For the text-containing cell, return its midpoint in (x, y) coordinate format. 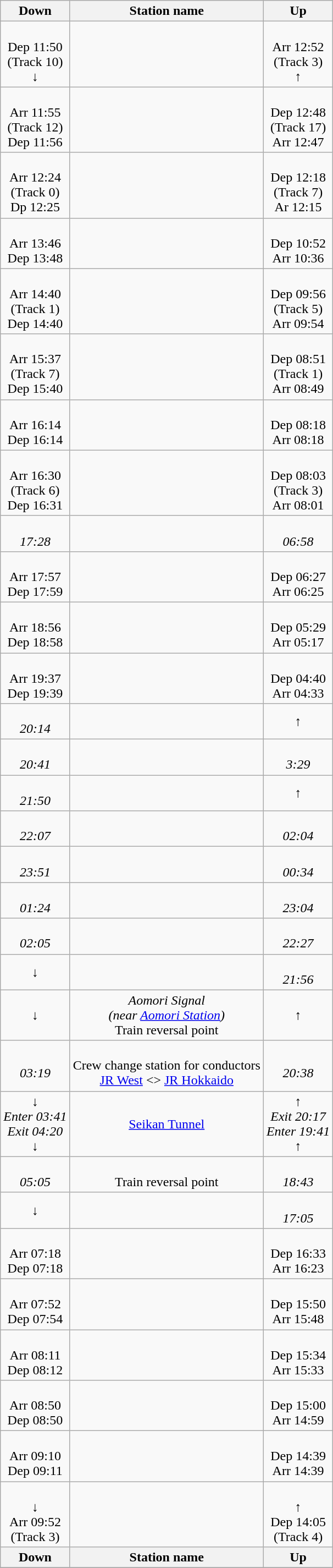
18:43 (298, 1174)
Dep 09:56 (Track 5) Arr 09:54 (298, 301)
17:28 (35, 534)
22:07 (35, 829)
00:34 (298, 865)
Arr 17:57 Dep 17:59 (35, 577)
Arr 08:50 Dep 08:50 (35, 1406)
Dep 16:33 Arr 16:23 (298, 1253)
Arr 12:52 (Track 3)↑ (298, 54)
05:05 (35, 1174)
02:05 (35, 936)
Train reversal point (166, 1174)
Dep 08:51 (Track 1) Arr 08:49 (298, 366)
Dep 04:40 Arr 04:33 (298, 678)
03:19 (35, 1066)
Dep 15:50 Arr 15:48 (298, 1304)
01:24 (35, 900)
20:41 (35, 757)
Arr 07:18 Dep 07:18 (35, 1253)
23:51 (35, 865)
Dep 06:27 Arr 06:25 (298, 577)
Arr 15:37 (Track 7) Dep 15:40 (35, 366)
Dep 15:00 Arr 14:59 (298, 1406)
20:38 (298, 1066)
Arr 08:11 Dep 08:12 (35, 1355)
Dep 05:29 Arr 05:17 (298, 627)
21:50 (35, 793)
22:27 (298, 936)
Arr 11:55 (Track 12) Dep 11:56 (35, 120)
Arr 16:14 Dep 16:14 (35, 425)
06:58 (298, 534)
23:04 (298, 900)
20:14 (35, 722)
21:56 (298, 972)
↑ Dep 14:05 (Track 4) (298, 1514)
Dep 14:39 Arr 14:39 (298, 1456)
Arr 13:46 Dep 13:48 (35, 243)
02:04 (298, 829)
↓ Arr 09:52 (Track 3) (35, 1514)
Dep 08:03 (Track 3) Arr 08:01 (298, 483)
Arr 16:30 (Track 6) Dep 16:31 (35, 483)
↓Enter 03:41Exit 04:20↓ (35, 1123)
Dep 15:34 Arr 15:33 (298, 1355)
Arr 19:37 Dep 19:39 (35, 678)
Dep 11:50 (Track 10) ↓ (35, 54)
Dep 12:48 (Track 17) Arr 12:47 (298, 120)
Crew change station for conductorsJR West <> JR Hokkaido (166, 1066)
Dep 10:52 Arr 10:36 (298, 243)
Dep 12:18 (Track 7) Ar 12:15 (298, 185)
Arr 14:40 (Track 1) Dep 14:40 (35, 301)
↑Exit 20:17Enter 19:41↑ (298, 1123)
Seikan Tunnel (166, 1123)
3:29 (298, 757)
Dep 08:18 Arr 08:18 (298, 425)
Arr 18:56 Dep 18:58 (35, 627)
Aomori Signal(near Aomori Station)Train reversal point (166, 1015)
Arr 09:10 Dep 09:11 (35, 1456)
17:05 (298, 1210)
Arr 12:24 (Track 0) Dp 12:25 (35, 185)
Arr 07:52 Dep 07:54 (35, 1304)
